Detect which cell encompasses the target text, then output its (X, Y) center coordinate. 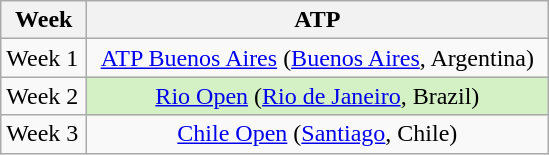
Rio Open (Rio de Janeiro, Brazil) (318, 96)
ATP Buenos Aires (Buenos Aires, Argentina) (318, 58)
Week (44, 20)
Week 2 (44, 96)
ATP (318, 20)
Week 1 (44, 58)
Week 3 (44, 134)
Chile Open (Santiago, Chile) (318, 134)
